Return (X, Y) of the center of cell containing provided text 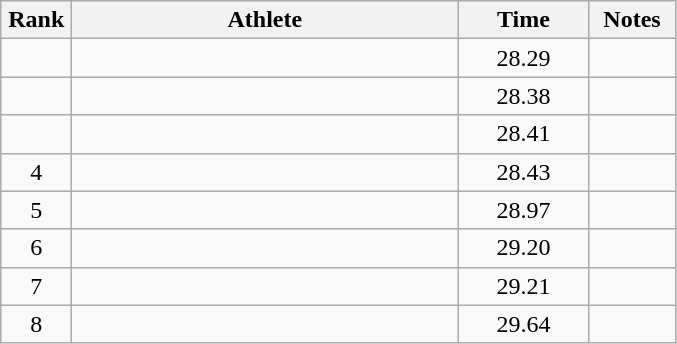
28.97 (524, 210)
5 (36, 210)
Time (524, 20)
28.29 (524, 58)
Notes (632, 20)
8 (36, 324)
29.20 (524, 248)
6 (36, 248)
7 (36, 286)
Rank (36, 20)
29.64 (524, 324)
4 (36, 172)
28.38 (524, 96)
Athlete (265, 20)
28.43 (524, 172)
29.21 (524, 286)
28.41 (524, 134)
